Scan for the cell matching the given text and deliver its [x, y] coordinate at center. 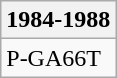
1984-1988 [58, 20]
P-GA66T [58, 58]
